For the text-containing cell, return its midpoint in (x, y) coordinate format. 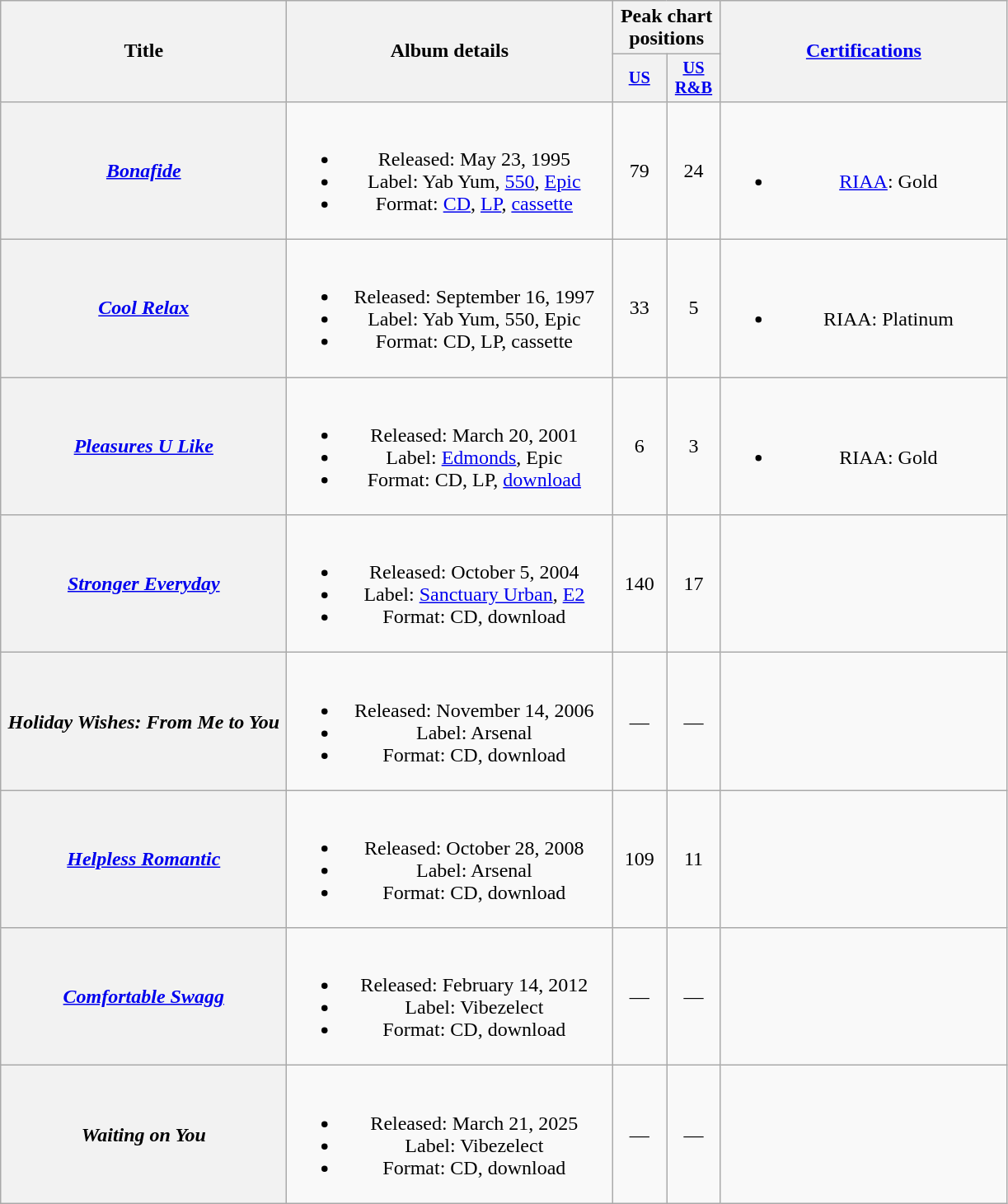
Comfortable Swagg (143, 997)
11 (694, 859)
5 (694, 308)
Album details (450, 51)
Bonafide (143, 170)
Stronger Everyday (143, 583)
109 (640, 859)
Pleasures U Like (143, 447)
Released: March 21, 2025Label: VibezelectFormat: CD, download (450, 1134)
Released: September 16, 1997Label: Yab Yum, 550, EpicFormat: CD, LP, cassette (450, 308)
6 (640, 447)
140 (640, 583)
RIAA: Platinum (864, 308)
33 (640, 308)
Certifications (864, 51)
Holiday Wishes: From Me to You (143, 722)
Released: March 20, 2001Label: Edmonds, EpicFormat: CD, LP, download (450, 447)
Released: October 28, 2008Label: ArsenalFormat: CD, download (450, 859)
US R&B (694, 78)
Released: February 14, 2012Label: VibezelectFormat: CD, download (450, 997)
Title (143, 51)
US (640, 78)
Waiting on You (143, 1134)
3 (694, 447)
17 (694, 583)
Released: October 5, 2004Label: Sanctuary Urban, E2Format: CD, download (450, 583)
24 (694, 170)
Helpless Romantic (143, 859)
79 (640, 170)
Released: May 23, 1995Label: Yab Yum, 550, EpicFormat: CD, LP, cassette (450, 170)
Cool Relax (143, 308)
Released: November 14, 2006Label: ArsenalFormat: CD, download (450, 722)
Peak chart positions (666, 28)
